Return the (x, y) coordinate for the center point of the cell that contains the specified text.  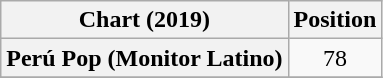
Chart (2019) (144, 20)
Position (335, 20)
Perú Pop (Monitor Latino) (144, 58)
78 (335, 58)
